Search for the cell housing the specified text and yield its (X, Y) center coordinate. 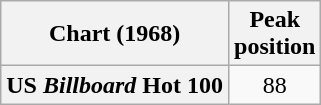
Chart (1968) (115, 34)
88 (275, 85)
Peakposition (275, 34)
US Billboard Hot 100 (115, 85)
